Detect which cell encompasses the target text, then output its (x, y) center coordinate. 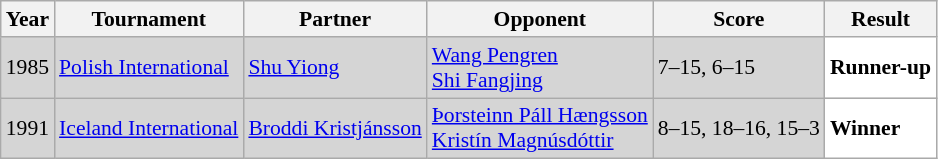
Opponent (540, 19)
Result (880, 19)
Iceland International (148, 128)
Shu Yiong (334, 68)
1991 (28, 128)
Winner (880, 128)
7–15, 6–15 (739, 68)
Year (28, 19)
Wang Pengren Shi Fangjing (540, 68)
Tournament (148, 19)
Score (739, 19)
Þorsteinn Páll Hængsson Kristín Magnúsdóttir (540, 128)
1985 (28, 68)
Runner-up (880, 68)
Polish International (148, 68)
8–15, 18–16, 15–3 (739, 128)
Partner (334, 19)
Broddi Kristjánsson (334, 128)
